Scan for the cell matching the given text and deliver its [X, Y] coordinate at center. 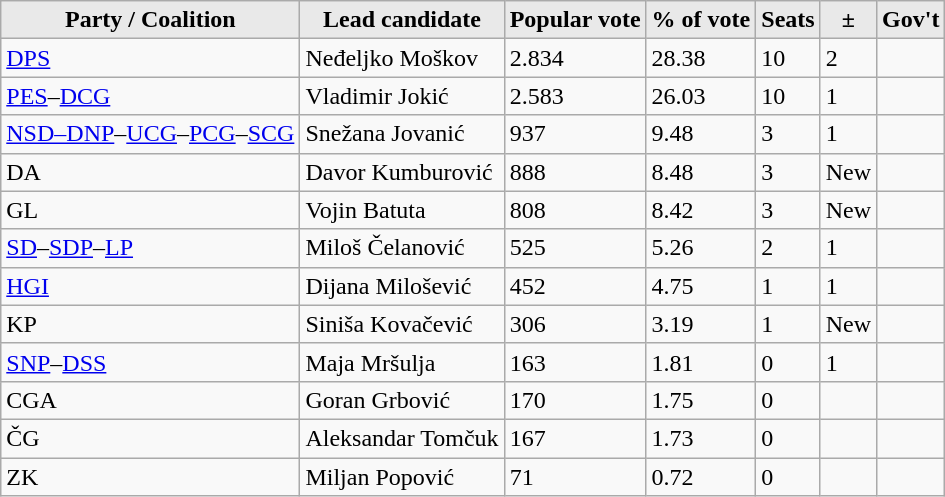
± [848, 20]
9.48 [701, 134]
1.73 [701, 438]
Miloš Čelanović [402, 248]
306 [575, 324]
Maja Mršulja [402, 362]
71 [575, 477]
Siniša Kovačević [402, 324]
26.03 [701, 96]
Neđeljko Moškov [402, 58]
Davor Kumburović [402, 172]
NSD–DNP–UCG–PCG–SCG [150, 134]
Popular vote [575, 20]
2.834 [575, 58]
2.583 [575, 96]
937 [575, 134]
5.26 [701, 248]
% of vote [701, 20]
SD–SDP–LP [150, 248]
Party / Coalition [150, 20]
SNP–DSS [150, 362]
Miljan Popović [402, 477]
8.48 [701, 172]
4.75 [701, 286]
Vojin Batuta [402, 210]
Gov't [911, 20]
Vladimir Jokić [402, 96]
Dijana Milošević [402, 286]
GL [150, 210]
Lead candidate [402, 20]
452 [575, 286]
PES–DCG [150, 96]
3.19 [701, 324]
Seats [788, 20]
Aleksandar Tomčuk [402, 438]
HGI [150, 286]
0.72 [701, 477]
8.42 [701, 210]
170 [575, 400]
Snežana Jovanić [402, 134]
KP [150, 324]
808 [575, 210]
1.75 [701, 400]
ZK [150, 477]
28.38 [701, 58]
Goran Grbović [402, 400]
DA [150, 172]
163 [575, 362]
CGA [150, 400]
167 [575, 438]
DPS [150, 58]
888 [575, 172]
1.81 [701, 362]
525 [575, 248]
ČG [150, 438]
